Identify which cell holds the provided text, then report its (x, y) central coordinate. 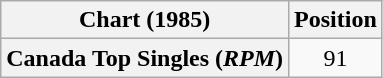
Canada Top Singles (RPM) (145, 58)
Chart (1985) (145, 20)
91 (336, 58)
Position (336, 20)
